Locate the cell with the specified text and output its [X, Y] center coordinate. 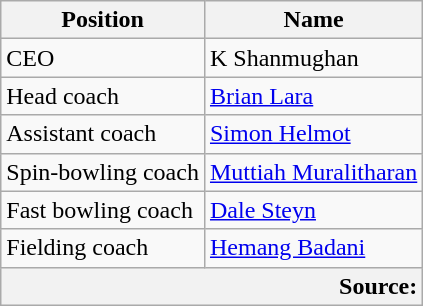
K Shanmughan [313, 58]
Fielding coach [103, 248]
Source: [212, 286]
Assistant coach [103, 134]
Spin-bowling coach [103, 172]
Name [313, 20]
Brian Lara [313, 96]
Muttiah Muralitharan [313, 172]
Fast bowling coach [103, 210]
Hemang Badani [313, 248]
Position [103, 20]
Head coach [103, 96]
Dale Steyn [313, 210]
CEO [103, 58]
Simon Helmot [313, 134]
